Pinpoint the cell where the given text exists, returning its (x, y) midpoint coordinate. 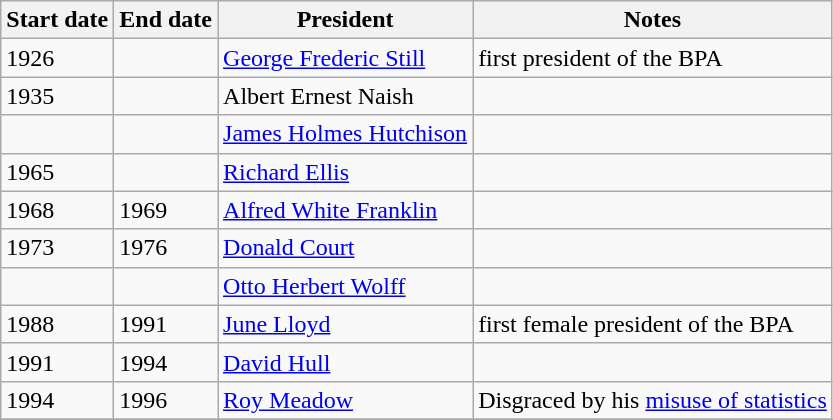
George Frederic Still (346, 58)
first female president of the BPA (653, 324)
David Hull (346, 362)
1926 (58, 58)
1988 (58, 324)
End date (166, 20)
President (346, 20)
1969 (166, 210)
1973 (58, 248)
1976 (166, 248)
Richard Ellis (346, 172)
Albert Ernest Naish (346, 96)
1996 (166, 400)
1935 (58, 96)
James Holmes Hutchison (346, 134)
June Lloyd (346, 324)
Alfred White Franklin (346, 210)
Donald Court (346, 248)
Notes (653, 20)
1965 (58, 172)
Start date (58, 20)
Disgraced by his misuse of statistics (653, 400)
1968 (58, 210)
first president of the BPA (653, 58)
Roy Meadow (346, 400)
Otto Herbert Wolff (346, 286)
